Capture the cell that displays the provided text and extract its (X, Y) central coordinate. 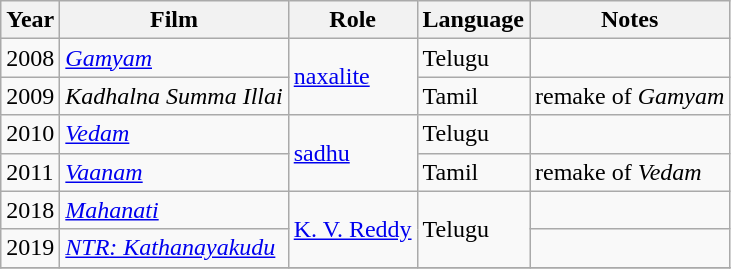
remake of Vedam (630, 172)
2009 (30, 96)
2008 (30, 58)
K. V. Reddy (352, 229)
Year (30, 20)
Language (473, 20)
Film (174, 20)
Mahanati (174, 210)
Role (352, 20)
Vedam (174, 134)
Kadhalna Summa Illai (174, 96)
2019 (30, 248)
Gamyam (174, 58)
Notes (630, 20)
NTR: Kathanayakudu (174, 248)
remake of Gamyam (630, 96)
2018 (30, 210)
sadhu (352, 153)
naxalite (352, 77)
2010 (30, 134)
2011 (30, 172)
Vaanam (174, 172)
